Locate the cell with the specified text and output its [X, Y] center coordinate. 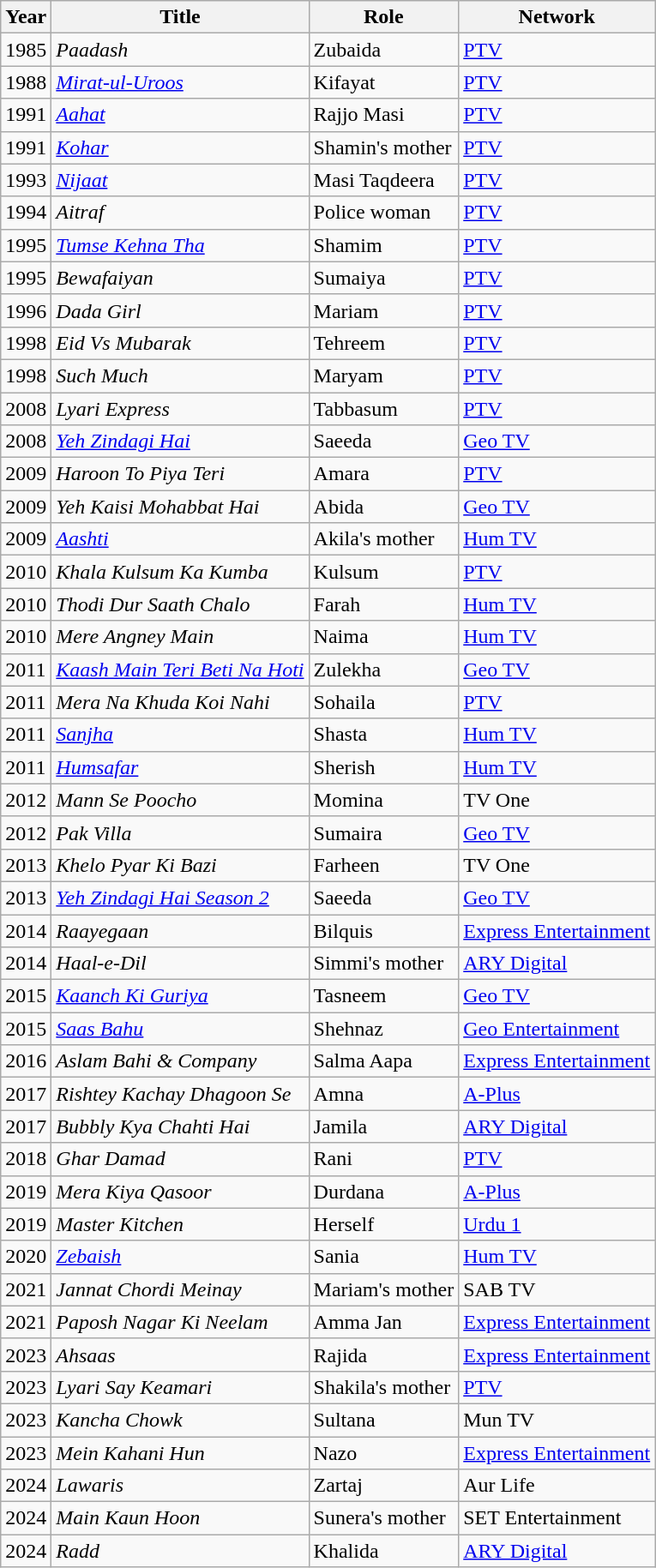
Sanjha [180, 735]
Bewafaiyan [180, 278]
Tehreem [384, 343]
Paposh Nagar Ki Neelam [180, 1322]
Tasneem [384, 996]
Shamin's mother [384, 147]
Radd [180, 1551]
Masi Taqdeera [384, 180]
Mera Na Khuda Koi Nahi [180, 702]
Sania [384, 1257]
Naima [384, 637]
Jamila [384, 1126]
Nazo [384, 1453]
Sherish [384, 767]
Ghar Damad [180, 1159]
Haroon To Piya Teri [180, 474]
Bilquis [384, 930]
Yeh Zindagi Hai Season 2 [180, 898]
Amma Jan [384, 1322]
Rajida [384, 1355]
Rani [384, 1159]
Sohaila [384, 702]
Tumse Kehna Tha [180, 245]
Aahat [180, 115]
Zartaj [384, 1486]
2020 [26, 1257]
Kohar [180, 147]
Network [557, 17]
Such Much [180, 375]
Master Kitchen [180, 1224]
Lyari Say Keamari [180, 1387]
1993 [26, 180]
Farheen [384, 865]
Paadash [180, 50]
Urdu 1 [557, 1224]
Mariam [384, 310]
Haal-e-Dil [180, 964]
Sultana [384, 1420]
Abida [384, 507]
2016 [26, 1061]
Tabbasum [384, 409]
Yeh Kaisi Mohabbat Hai [180, 507]
1996 [26, 310]
Yeh Zindagi Hai [180, 442]
Raayegaan [180, 930]
Saas Bahu [180, 1029]
Mere Angney Main [180, 637]
Kaash Main Teri Beti Na Hoti [180, 670]
Mein Kahani Hun [180, 1453]
Khelo Pyar Ki Bazi [180, 865]
Police woman [384, 213]
Eid Vs Mubarak [180, 343]
Thodi Dur Saath Chalo [180, 604]
Pak Villa [180, 832]
Dada Girl [180, 310]
Geo Entertainment [557, 1029]
Year [26, 17]
Shamim [384, 245]
Salma Aapa [384, 1061]
Khala Kulsum Ka Kumba [180, 572]
SAB TV [557, 1289]
Lyari Express [180, 409]
Durdana [384, 1192]
Jannat Chordi Meinay [180, 1289]
Herself [384, 1224]
Aitraf [180, 213]
Aslam Bahi & Company [180, 1061]
Kancha Chowk [180, 1420]
Aashti [180, 539]
Aur Life [557, 1486]
Simmi's mother [384, 964]
1994 [26, 213]
Zulekha [384, 670]
Nijaat [180, 180]
Kulsum [384, 572]
Zubaida [384, 50]
Zebaish [180, 1257]
Mun TV [557, 1420]
Momina [384, 800]
Bubbly Kya Chahti Hai [180, 1126]
Sumaira [384, 832]
Amna [384, 1094]
Rishtey Kachay Dhagoon Se [180, 1094]
Shasta [384, 735]
Akila's mother [384, 539]
Khalida [384, 1551]
Main Kaun Hoon [180, 1518]
1988 [26, 82]
Mann Se Poocho [180, 800]
Title [180, 17]
Lawaris [180, 1486]
Kaanch Ki Guriya [180, 996]
Ahsaas [180, 1355]
Farah [384, 604]
Shehnaz [384, 1029]
Mera Kiya Qasoor [180, 1192]
Rajjo Masi [384, 115]
1985 [26, 50]
2018 [26, 1159]
Mariam's mother [384, 1289]
Humsafar [180, 767]
SET Entertainment [557, 1518]
Sunera's mother [384, 1518]
Amara [384, 474]
Maryam [384, 375]
Kifayat [384, 82]
Shakila's mother [384, 1387]
Role [384, 17]
Sumaiya [384, 278]
Mirat-ul-Uroos [180, 82]
